Return [x, y] of the center of cell containing provided text 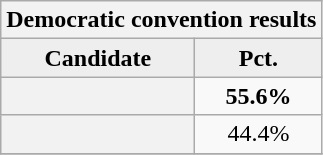
Pct. [258, 58]
44.4% [258, 134]
Democratic convention results [162, 20]
55.6% [258, 96]
Candidate [98, 58]
